Search for the cell housing the specified text and yield its (x, y) center coordinate. 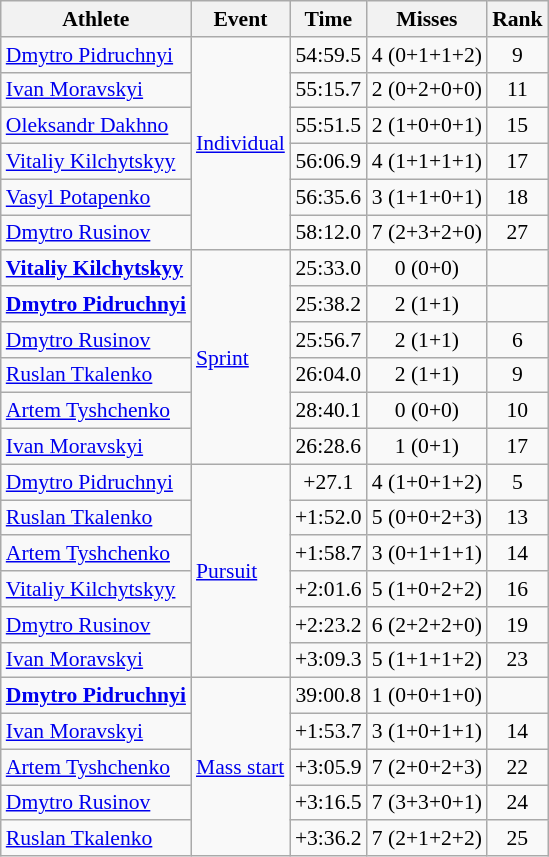
5 (1+0+2+2) (427, 589)
25:33.0 (328, 269)
Time (328, 19)
Mass start (240, 767)
39:00.8 (328, 696)
+1:52.0 (328, 518)
25:56.7 (328, 340)
23 (518, 660)
+3:36.2 (328, 839)
26:04.0 (328, 375)
Individual (240, 144)
6 (2+2+2+0) (427, 625)
+27.1 (328, 482)
1 (0+1) (427, 447)
13 (518, 518)
7 (3+3+0+1) (427, 803)
7 (2+0+2+3) (427, 767)
Event (240, 19)
27 (518, 233)
5 (0+0+2+3) (427, 518)
Sprint (240, 358)
+3:16.5 (328, 803)
11 (518, 90)
3 (1+1+0+1) (427, 197)
3 (0+1+1+1) (427, 554)
3 (1+0+1+1) (427, 732)
Oleksandr Dakhno (96, 126)
22 (518, 767)
56:06.9 (328, 162)
+3:05.9 (328, 767)
58:12.0 (328, 233)
Athlete (96, 19)
15 (518, 126)
4 (1+0+1+2) (427, 482)
16 (518, 589)
2 (0+2+0+0) (427, 90)
56:35.6 (328, 197)
10 (518, 411)
+3:09.3 (328, 660)
Rank (518, 19)
1 (0+0+1+0) (427, 696)
2 (1+0+0+1) (427, 126)
7 (2+3+2+0) (427, 233)
25:38.2 (328, 304)
55:15.7 (328, 90)
28:40.1 (328, 411)
4 (0+1+1+2) (427, 55)
Pursuit (240, 571)
55:51.5 (328, 126)
+1:53.7 (328, 732)
6 (518, 340)
19 (518, 625)
+2:23.2 (328, 625)
Misses (427, 19)
5 (518, 482)
18 (518, 197)
25 (518, 839)
7 (2+1+2+2) (427, 839)
+2:01.6 (328, 589)
24 (518, 803)
+1:58.7 (328, 554)
4 (1+1+1+1) (427, 162)
5 (1+1+1+2) (427, 660)
54:59.5 (328, 55)
Vasyl Potapenko (96, 197)
26:28.6 (328, 447)
